Determine the [X, Y] coordinate at the center of the cell enclosing the given text.  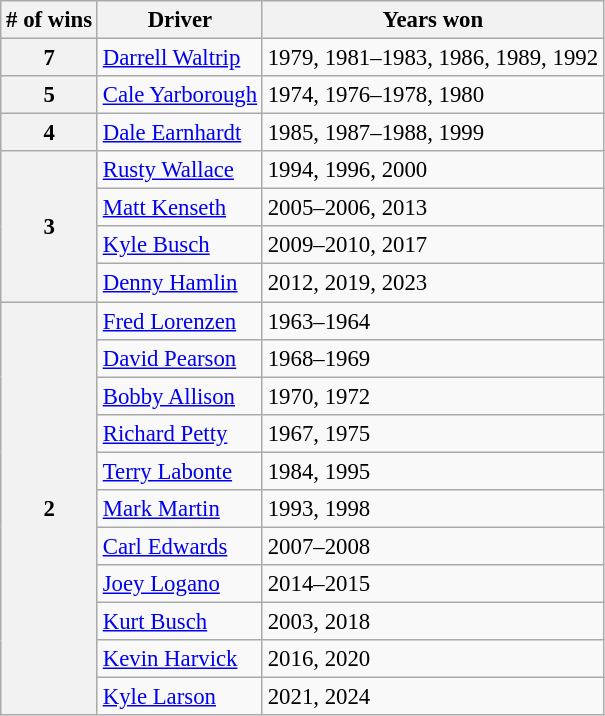
Kurt Busch [180, 621]
Matt Kenseth [180, 208]
Carl Edwards [180, 546]
Denny Hamlin [180, 283]
1993, 1998 [432, 509]
Darrell Waltrip [180, 58]
4 [50, 133]
1974, 1976–1978, 1980 [432, 95]
5 [50, 95]
1994, 1996, 2000 [432, 170]
Joey Logano [180, 584]
Terry Labonte [180, 471]
1968–1969 [432, 358]
1970, 1972 [432, 396]
2021, 2024 [432, 697]
# of wins [50, 20]
Fred Lorenzen [180, 321]
Rusty Wallace [180, 170]
2014–2015 [432, 584]
Kyle Larson [180, 697]
1967, 1975 [432, 433]
1985, 1987–1988, 1999 [432, 133]
2016, 2020 [432, 659]
Driver [180, 20]
Kevin Harvick [180, 659]
Cale Yarborough [180, 95]
1979, 1981–1983, 1986, 1989, 1992 [432, 58]
Years won [432, 20]
2 [50, 509]
7 [50, 58]
Mark Martin [180, 509]
2007–2008 [432, 546]
Kyle Busch [180, 245]
2005–2006, 2013 [432, 208]
2012, 2019, 2023 [432, 283]
1984, 1995 [432, 471]
2009–2010, 2017 [432, 245]
Dale Earnhardt [180, 133]
Bobby Allison [180, 396]
Richard Petty [180, 433]
2003, 2018 [432, 621]
1963–1964 [432, 321]
3 [50, 226]
David Pearson [180, 358]
